Locate the cell with the specified text and output its (x, y) center coordinate. 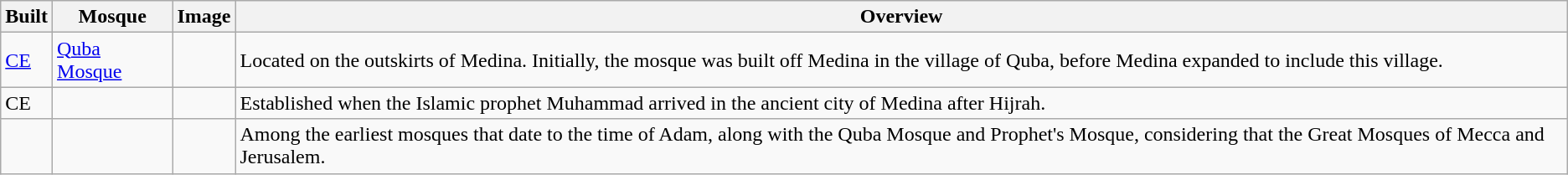
Image (204, 17)
Quba Mosque (112, 60)
Established when the Islamic prophet Muhammad arrived in the ancient city of Medina after Hijrah. (901, 103)
Overview (901, 17)
Built (27, 17)
Mosque (112, 17)
